Scan for the cell matching the given text and deliver its [X, Y] coordinate at center. 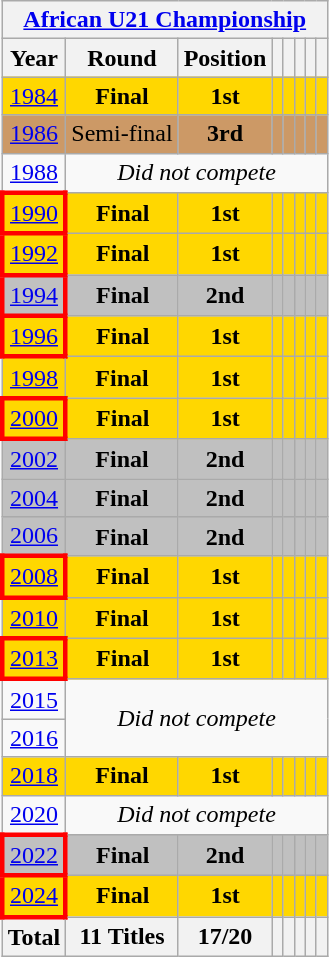
2002 [34, 459]
1998 [34, 378]
1990 [34, 214]
17/20 [225, 937]
2024 [34, 896]
2015 [34, 699]
2000 [34, 418]
1984 [34, 96]
11 Titles [122, 937]
1992 [34, 254]
2020 [34, 815]
1988 [34, 173]
2004 [34, 497]
African U21 Championship [164, 20]
Year [34, 58]
2016 [34, 738]
Total [34, 937]
Semi-final [122, 134]
2022 [34, 856]
3rd [225, 134]
1996 [34, 336]
1994 [34, 296]
2018 [34, 776]
Round [122, 58]
2010 [34, 618]
2008 [34, 576]
1986 [34, 134]
2006 [34, 537]
Position [225, 58]
2013 [34, 658]
